Scan for the cell matching the given text and deliver its [x, y] coordinate at center. 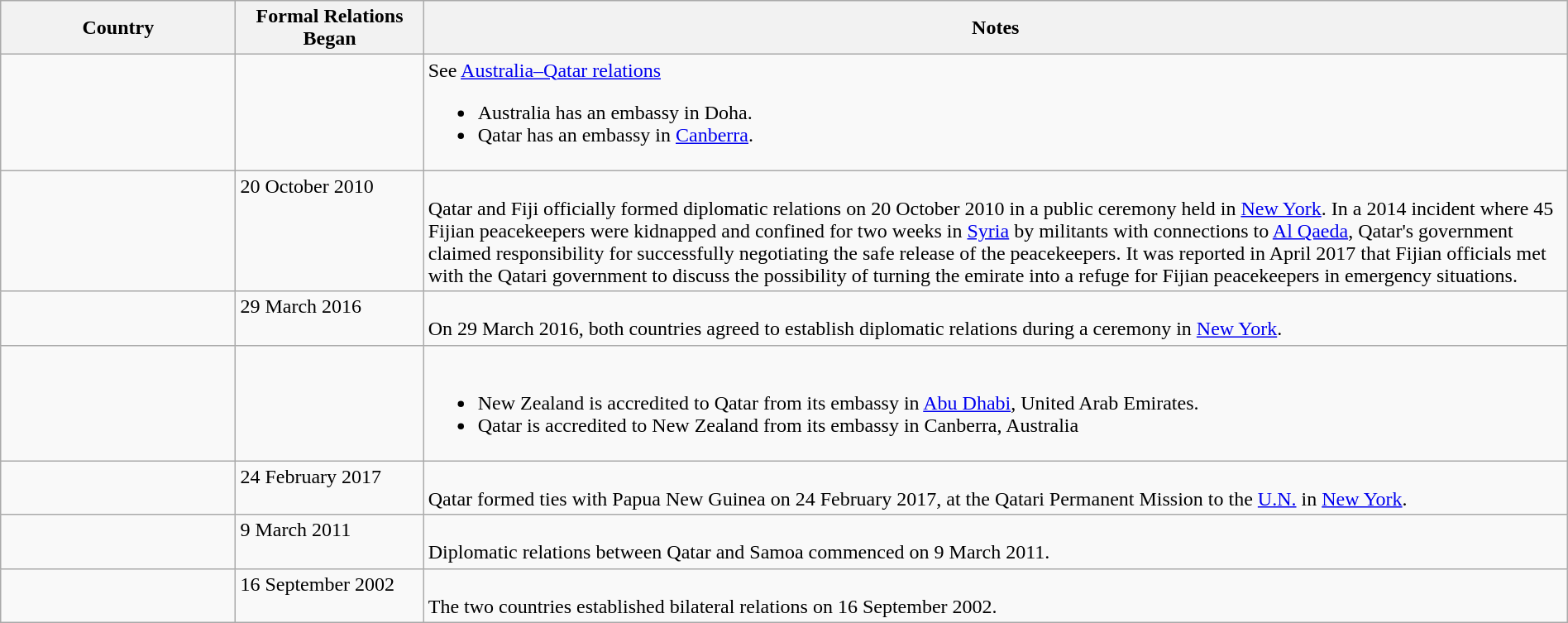
16 September 2002 [329, 596]
On 29 March 2016, both countries agreed to establish diplomatic relations during a ceremony in New York. [996, 318]
Country [118, 28]
24 February 2017 [329, 488]
The two countries established bilateral relations on 16 September 2002. [996, 596]
20 October 2010 [329, 231]
Notes [996, 28]
See Australia–Qatar relationsAustralia has an embassy in Doha.Qatar has an embassy in Canberra. [996, 113]
Diplomatic relations between Qatar and Samoa commenced on 9 March 2011. [996, 541]
Qatar formed ties with Papua New Guinea on 24 February 2017, at the Qatari Permanent Mission to the U.N. in New York. [996, 488]
Formal Relations Began [329, 28]
29 March 2016 [329, 318]
9 March 2011 [329, 541]
